For the text-containing cell, return its midpoint in (X, Y) coordinate format. 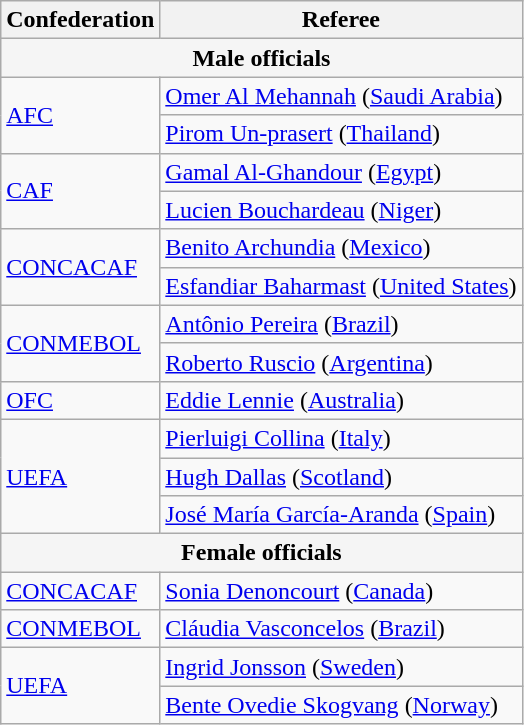
Cláudia Vasconcelos (Brazil) (341, 629)
Lucien Bouchardeau (Niger) (341, 210)
Bente Ovedie Skogvang (Norway) (341, 705)
Hugh Dallas (Scotland) (341, 477)
Gamal Al-Ghandour (Egypt) (341, 172)
Male officials (262, 58)
Antônio Pereira (Brazil) (341, 324)
Eddie Lennie (Australia) (341, 400)
Ingrid Jonsson (Sweden) (341, 667)
Omer Al Mehannah (Saudi Arabia) (341, 96)
AFC (80, 115)
Referee (341, 20)
CAF (80, 191)
Female officials (262, 553)
Esfandiar Baharmast (United States) (341, 286)
Pirom Un-prasert (Thailand) (341, 134)
Pierluigi Collina (Italy) (341, 438)
Benito Archundia (Mexico) (341, 248)
Confederation (80, 20)
Sonia Denoncourt (Canada) (341, 591)
José María García-Aranda (Spain) (341, 515)
OFC (80, 400)
Roberto Ruscio (Argentina) (341, 362)
